Output the [X, Y] coordinate of the center of the cell containing the given text.  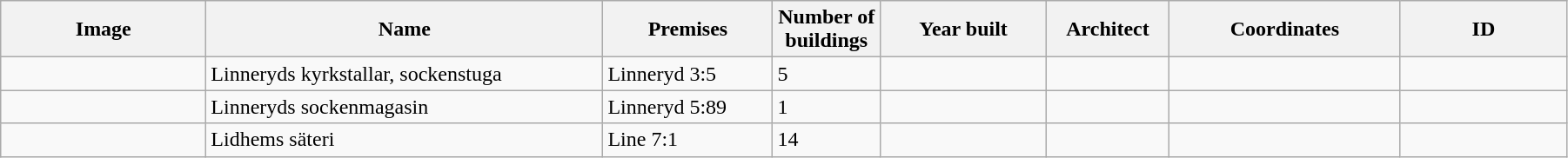
Linneryds kyrkstallar, sockenstuga [405, 74]
Architect [1109, 30]
ID [1483, 30]
1 [827, 107]
Premises [687, 30]
Linneryd 3:5 [687, 74]
Name [405, 30]
Number ofbuildings [827, 30]
Coordinates [1284, 30]
Image [104, 30]
Lidhems säteri [405, 140]
Linneryds sockenmagasin [405, 107]
Linneryd 5:89 [687, 107]
5 [827, 74]
Year built [962, 30]
14 [827, 140]
Line 7:1 [687, 140]
